Return (x, y) of the center of cell containing provided text 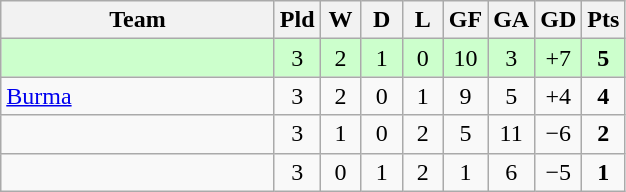
GD (558, 20)
Pld (297, 20)
9 (465, 96)
−5 (558, 172)
W (340, 20)
L (422, 20)
−6 (558, 134)
GF (465, 20)
D (382, 20)
Burma (138, 96)
6 (512, 172)
+7 (558, 58)
+4 (558, 96)
Team (138, 20)
GA (512, 20)
11 (512, 134)
10 (465, 58)
4 (604, 96)
Pts (604, 20)
